Find where the given text appears and provide that cell's center as (x, y) coordinate. 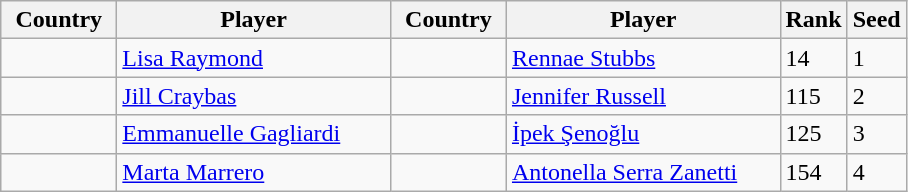
14 (814, 58)
115 (814, 96)
2 (876, 96)
Emmanuelle Gagliardi (254, 134)
Rank (814, 20)
Jennifer Russell (643, 96)
Seed (876, 20)
125 (814, 134)
Lisa Raymond (254, 58)
Marta Marrero (254, 172)
İpek Şenoğlu (643, 134)
154 (814, 172)
4 (876, 172)
Jill Craybas (254, 96)
Antonella Serra Zanetti (643, 172)
1 (876, 58)
Rennae Stubbs (643, 58)
3 (876, 134)
